Identify which cell holds the provided text, then report its [X, Y] central coordinate. 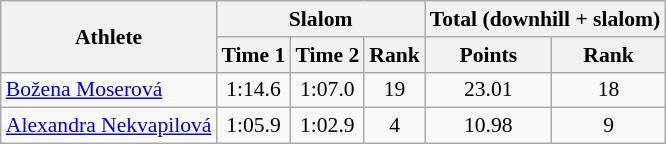
4 [394, 126]
18 [609, 90]
1:14.6 [253, 90]
Time 1 [253, 55]
23.01 [488, 90]
Alexandra Nekvapilová [109, 126]
10.98 [488, 126]
1:05.9 [253, 126]
Athlete [109, 36]
Total (downhill + slalom) [546, 19]
1:02.9 [327, 126]
Božena Moserová [109, 90]
Slalom [320, 19]
Points [488, 55]
9 [609, 126]
1:07.0 [327, 90]
19 [394, 90]
Time 2 [327, 55]
